From the cell containing the given text, extract its center point as [x, y] coordinate. 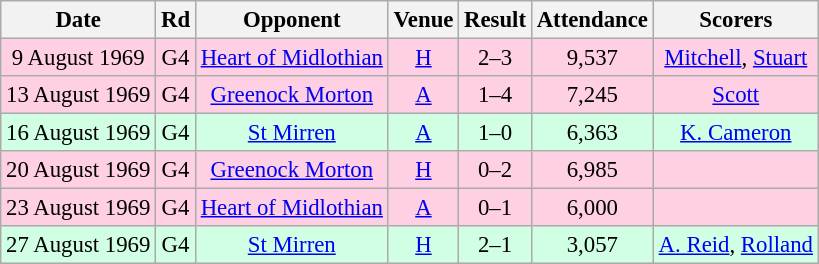
1–0 [496, 133]
13 August 1969 [78, 95]
6,000 [592, 208]
7,245 [592, 95]
16 August 1969 [78, 133]
Result [496, 20]
6,985 [592, 170]
Opponent [292, 20]
A. Reid, Rolland [736, 245]
23 August 1969 [78, 208]
Venue [424, 20]
2–3 [496, 58]
20 August 1969 [78, 170]
2–1 [496, 245]
K. Cameron [736, 133]
Rd [176, 20]
9,537 [592, 58]
6,363 [592, 133]
Scott [736, 95]
Mitchell, Stuart [736, 58]
1–4 [496, 95]
3,057 [592, 245]
27 August 1969 [78, 245]
Attendance [592, 20]
0–2 [496, 170]
9 August 1969 [78, 58]
Scorers [736, 20]
0–1 [496, 208]
Date [78, 20]
